Find where the given text appears and provide that cell's center as [X, Y] coordinate. 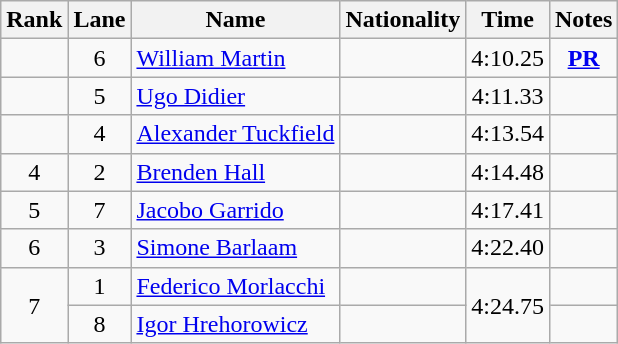
2 [100, 172]
4:22.40 [508, 248]
Ugo Didier [236, 96]
Time [508, 20]
Igor Hrehorowicz [236, 324]
Simone Barlaam [236, 248]
Alexander Tuckfield [236, 134]
3 [100, 248]
4:17.41 [508, 210]
PR [583, 58]
William Martin [236, 58]
8 [100, 324]
4:14.48 [508, 172]
Notes [583, 20]
4:13.54 [508, 134]
Federico Morlacchi [236, 286]
Lane [100, 20]
Name [236, 20]
Jacobo Garrido [236, 210]
1 [100, 286]
4:11.33 [508, 96]
Brenden Hall [236, 172]
Nationality [403, 20]
4:10.25 [508, 58]
4:24.75 [508, 305]
Rank [34, 20]
